Detect which cell encompasses the target text, then output its (X, Y) center coordinate. 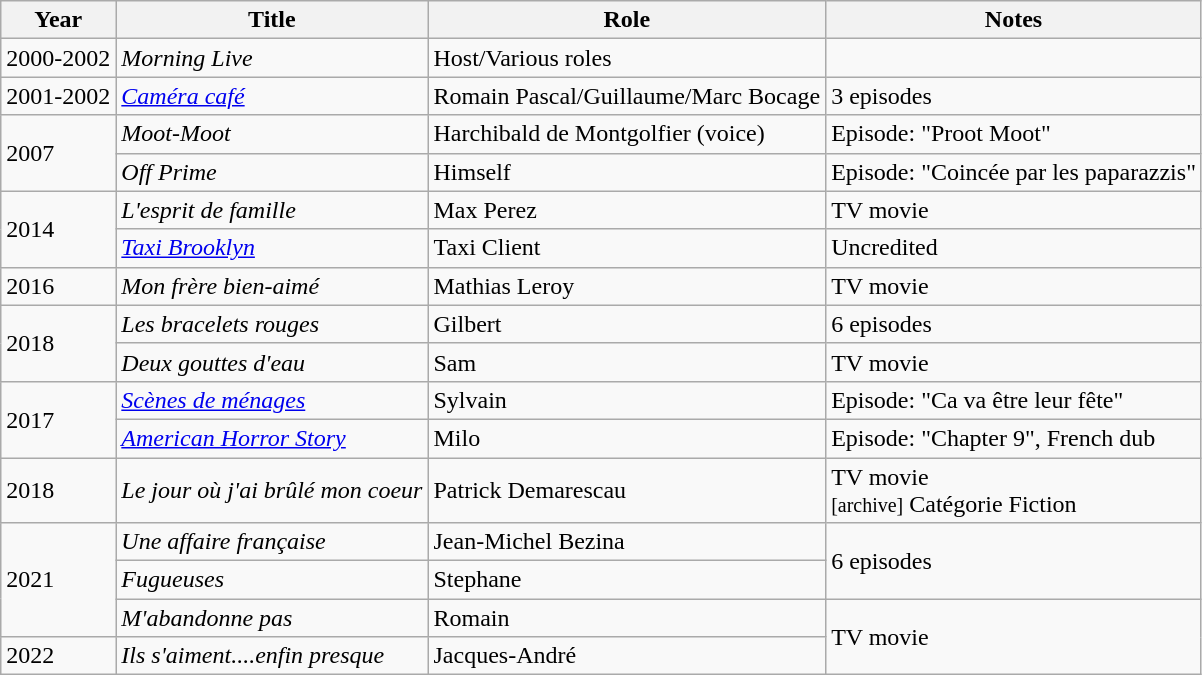
Taxi Client (627, 248)
Gilbert (627, 324)
Scènes de ménages (272, 400)
Mon frère bien-aimé (272, 286)
Notes (1014, 20)
Himself (627, 172)
Harchibald de Montgolfier (voice) (627, 134)
Off Prime (272, 172)
2022 (58, 656)
3 episodes (1014, 96)
Fugueuses (272, 580)
2016 (58, 286)
Episode: "Ca va être leur fête" (1014, 400)
TV movie [archive] Catégorie Fiction (1014, 490)
Jean-Michel Bezina (627, 542)
Morning Live (272, 58)
Caméra café (272, 96)
Milo (627, 438)
Patrick Demarescau (627, 490)
M'abandonne pas (272, 618)
Jacques-André (627, 656)
Taxi Brooklyn (272, 248)
Stephane (627, 580)
2014 (58, 229)
Year (58, 20)
Title (272, 20)
Max Perez (627, 210)
Le jour où j'ai brûlé mon coeur (272, 490)
2001-2002 (58, 96)
Deux gouttes d'eau (272, 362)
Mathias Leroy (627, 286)
Une affaire française (272, 542)
2007 (58, 153)
2021 (58, 580)
Episode: "Proot Moot" (1014, 134)
Uncredited (1014, 248)
Host/Various roles (627, 58)
Role (627, 20)
Romain Pascal/Guillaume/Marc Bocage (627, 96)
2017 (58, 419)
Episode: "Chapter 9", French dub (1014, 438)
2000-2002 (58, 58)
Les bracelets rouges (272, 324)
Ils s'aiment....enfin presque (272, 656)
American Horror Story (272, 438)
Sam (627, 362)
Sylvain (627, 400)
L'esprit de famille (272, 210)
Moot-Moot (272, 134)
Romain (627, 618)
Episode: "Coincée par les paparazzis" (1014, 172)
